Locate the cell with the specified text and output its (X, Y) center coordinate. 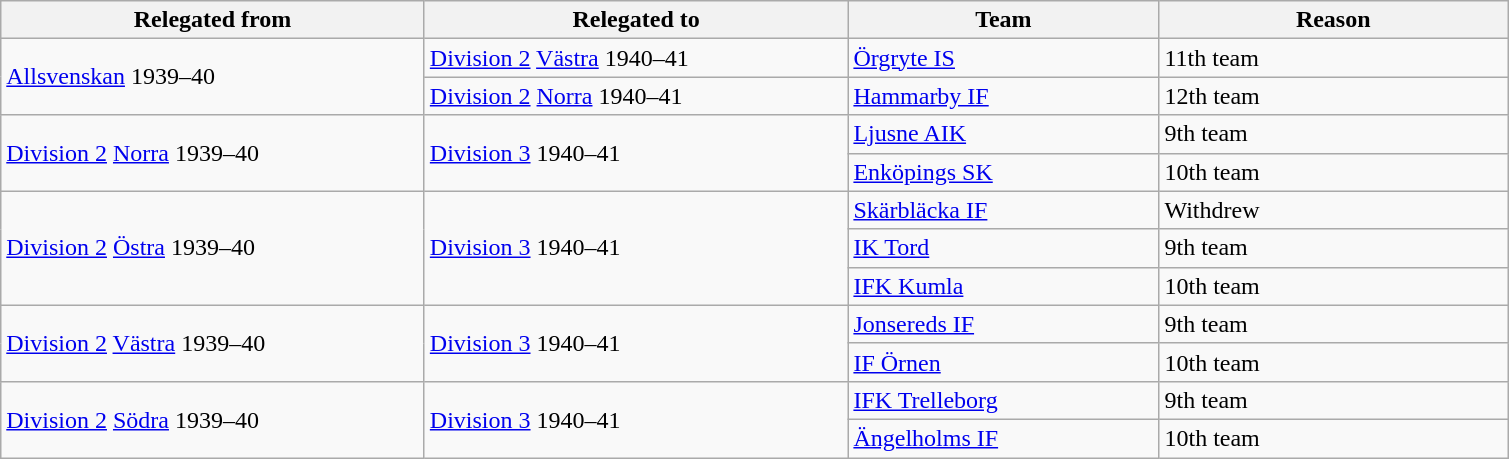
Skärbläcka IF (1004, 210)
Örgryte IS (1004, 58)
Ljusne AIK (1004, 134)
Relegated to (636, 20)
Relegated from (213, 20)
Division 2 Södra 1939–40 (213, 419)
Ängelholms IF (1004, 438)
IFK Trelleborg (1004, 400)
Withdrew (1334, 210)
Division 2 Norra 1940–41 (636, 96)
IFK Kumla (1004, 286)
IK Tord (1004, 248)
Hammarby IF (1004, 96)
Team (1004, 20)
Enköpings SK (1004, 172)
Division 2 Norra 1939–40 (213, 153)
Reason (1334, 20)
Division 2 Östra 1939–40 (213, 248)
IF Örnen (1004, 362)
Division 2 Västra 1940–41 (636, 58)
Division 2 Västra 1939–40 (213, 343)
11th team (1334, 58)
Jonsereds IF (1004, 324)
12th team (1334, 96)
Allsvenskan 1939–40 (213, 77)
